Output the [x, y] coordinate of the center of the cell containing the given text.  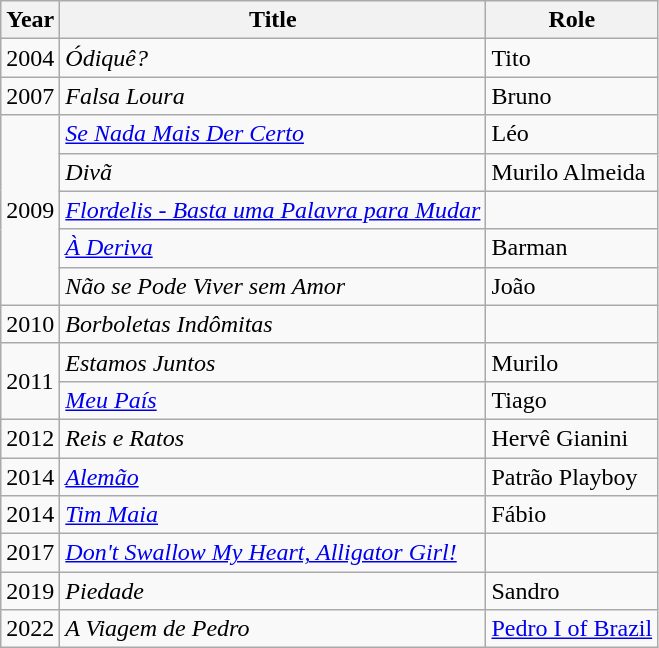
À Deriva [273, 248]
Murilo Almeida [572, 172]
Murilo [572, 362]
Year [30, 20]
Estamos Juntos [273, 362]
Léo [572, 134]
2022 [30, 629]
2004 [30, 58]
2017 [30, 553]
Tim Maia [273, 515]
Pedro I of Brazil [572, 629]
Flordelis - Basta uma Palavra para Mudar [273, 210]
Barman [572, 248]
Fábio [572, 515]
Bruno [572, 96]
Title [273, 20]
Sandro [572, 591]
Ódiquê? [273, 58]
Tito [572, 58]
2010 [30, 324]
Borboletas Indômitas [273, 324]
Meu País [273, 400]
Role [572, 20]
2007 [30, 96]
Se Nada Mais Der Certo [273, 134]
2011 [30, 381]
Reis e Ratos [273, 438]
A Viagem de Pedro [273, 629]
João [572, 286]
2019 [30, 591]
Alemão [273, 477]
Divã [273, 172]
Falsa Loura [273, 96]
Hervê Gianini [572, 438]
Tiago [572, 400]
Patrão Playboy [572, 477]
2009 [30, 210]
Não se Pode Viver sem Amor [273, 286]
Piedade [273, 591]
2012 [30, 438]
Don't Swallow My Heart, Alligator Girl! [273, 553]
